Search for the cell housing the specified text and yield its (x, y) center coordinate. 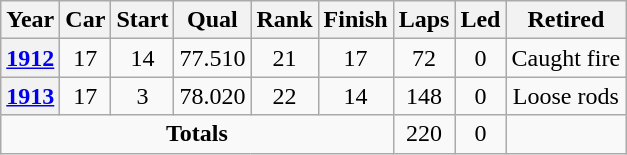
Rank (284, 20)
Totals (197, 134)
22 (284, 96)
3 (142, 96)
148 (424, 96)
Qual (212, 20)
220 (424, 134)
Year (30, 20)
Caught fire (566, 58)
Start (142, 20)
77.510 (212, 58)
21 (284, 58)
72 (424, 58)
Loose rods (566, 96)
Led (480, 20)
Finish (356, 20)
78.020 (212, 96)
1912 (30, 58)
Retired (566, 20)
1913 (30, 96)
Car (86, 20)
Laps (424, 20)
